Search for the cell housing the specified text and yield its [x, y] center coordinate. 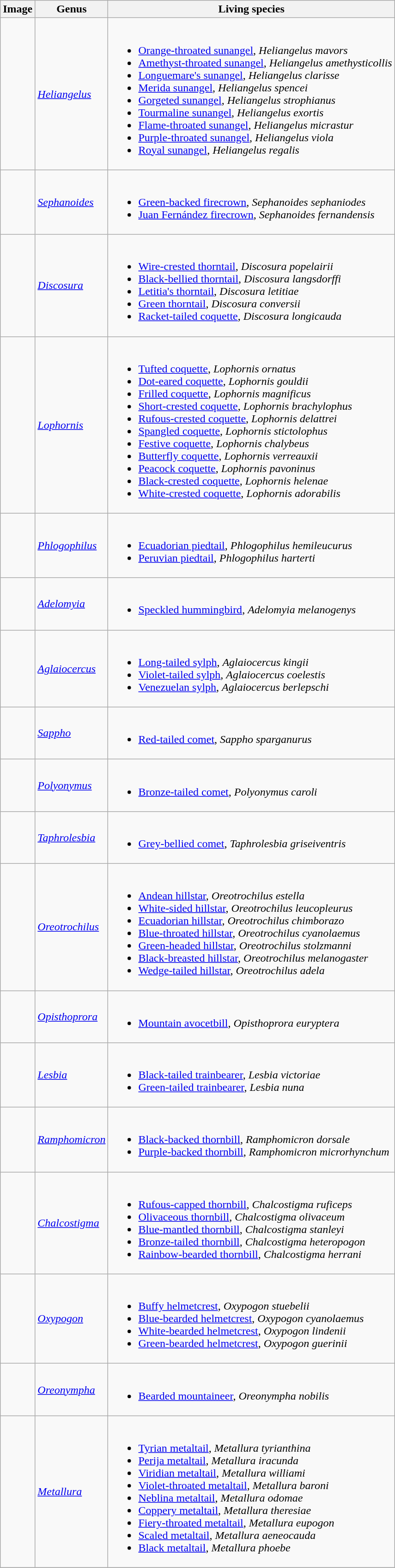
Heliangelus [72, 94]
Image [18, 9]
Opisthoprora [72, 1016]
Metallura [72, 1491]
Lophornis [72, 425]
Long-tailed sylph, Aglaiocercus kingiiViolet-tailed sylph, Aglaiocercus coelestisVenezuelan sylph, Aglaiocercus berlepschi [251, 668]
Lesbia [72, 1075]
Black-tailed trainbearer, Lesbia victoriaeGreen-tailed trainbearer, Lesbia nuna [251, 1075]
Adelomyia [72, 604]
Taphrolesbia [72, 837]
Oxypogon [72, 1319]
Sephanoides [72, 202]
Ramphomicron [72, 1140]
Sappho [72, 733]
Polyonymus [72, 785]
Discosura [72, 285]
Grey-bellied comet, Taphrolesbia griseiventris [251, 837]
Aglaiocercus [72, 668]
Phlogophilus [72, 545]
Ecuadorian piedtail, Phlogophilus hemileucurusPeruvian piedtail, Phlogophilus harterti [251, 545]
Red-tailed comet, Sappho sparganurus [251, 733]
Bronze-tailed comet, Polyonymus caroli [251, 785]
Oreotrochilus [72, 927]
Green-backed firecrown, Sephanoides sephaniodesJuan Fernández firecrown, Sephanoides fernandensis [251, 202]
Genus [72, 9]
Speckled hummingbird, Adelomyia melanogenys [251, 604]
Mountain avocetbill, Opisthoprora euryptera [251, 1016]
Bearded mountaineer, Oreonympha nobilis [251, 1390]
Chalcostigma [72, 1223]
Black-backed thornbill, Ramphomicron dorsalePurple-backed thornbill, Ramphomicron microrhynchum [251, 1140]
Living species [251, 9]
Oreonympha [72, 1390]
